Output the (x, y) coordinate of the center of the cell containing the given text.  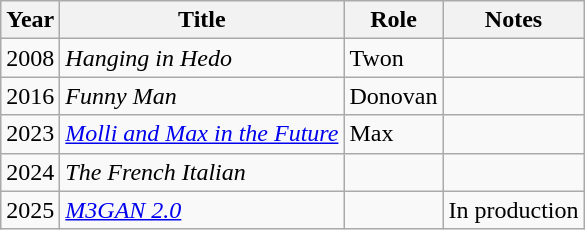
Twon (394, 58)
Donovan (394, 96)
Title (202, 20)
Funny Man (202, 96)
2016 (30, 96)
Molli and Max in the Future (202, 134)
Notes (514, 20)
2024 (30, 172)
2008 (30, 58)
2023 (30, 134)
M3GAN 2.0 (202, 210)
Max (394, 134)
In production (514, 210)
2025 (30, 210)
Role (394, 20)
Hanging in Hedo (202, 58)
The French Italian (202, 172)
Year (30, 20)
